Pinpoint the cell where the given text exists, returning its [x, y] midpoint coordinate. 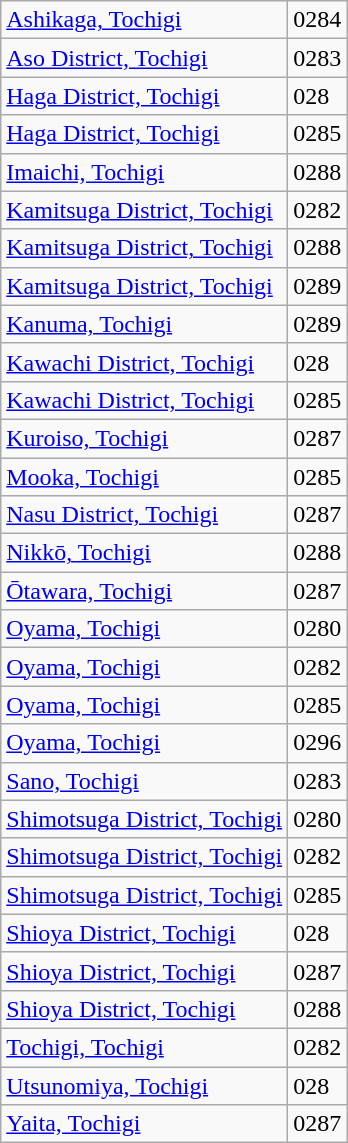
Aso District, Tochigi [144, 58]
Utsunomiya, Tochigi [144, 1085]
Tochigi, Tochigi [144, 1047]
Imaichi, Tochigi [144, 172]
Kuroiso, Tochigi [144, 438]
Ōtawara, Tochigi [144, 591]
Kanuma, Tochigi [144, 324]
Mooka, Tochigi [144, 477]
Sano, Tochigi [144, 781]
0284 [318, 20]
0296 [318, 743]
Ashikaga, Tochigi [144, 20]
Nikkō, Tochigi [144, 553]
Nasu District, Tochigi [144, 515]
Yaita, Tochigi [144, 1124]
